Provide the (x, y) coordinate of the cell's center where the given text is located.  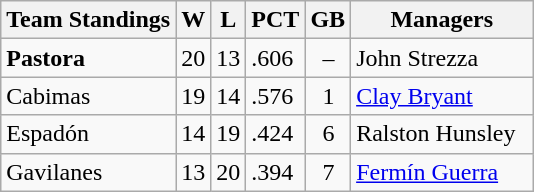
L (228, 20)
.606 (276, 58)
7 (328, 172)
Pastora (88, 58)
Cabimas (88, 96)
Gavilanes (88, 172)
PCT (276, 20)
Fermín Guerra (442, 172)
.576 (276, 96)
.424 (276, 134)
.394 (276, 172)
John Strezza (442, 58)
6 (328, 134)
– (328, 58)
1 (328, 96)
Team Standings (88, 20)
Ralston Hunsley (442, 134)
GB (328, 20)
Espadón (88, 134)
W (194, 20)
Managers (442, 20)
Clay Bryant (442, 96)
